For the text-containing cell, return its midpoint in [X, Y] coordinate format. 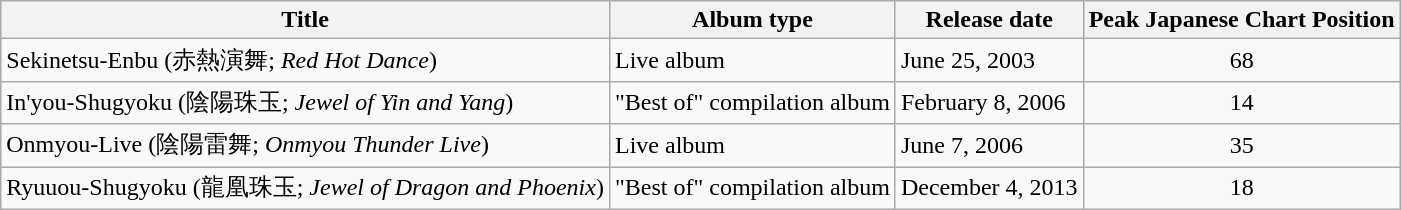
Release date [989, 20]
In'you-Shugyoku (陰陽珠玉; Jewel of Yin and Yang) [306, 102]
Sekinetsu-Enbu (赤熱演舞; Red Hot Dance) [306, 60]
December 4, 2013 [989, 188]
Ryuuou-Shugyoku (龍凰珠玉; Jewel of Dragon and Phoenix) [306, 188]
February 8, 2006 [989, 102]
Title [306, 20]
June 7, 2006 [989, 146]
Onmyou-Live (陰陽雷舞; Onmyou Thunder Live) [306, 146]
35 [1242, 146]
68 [1242, 60]
June 25, 2003 [989, 60]
Peak Japanese Chart Position [1242, 20]
Album type [752, 20]
18 [1242, 188]
14 [1242, 102]
